Provide the [X, Y] coordinate of the cell's center where the given text is located.  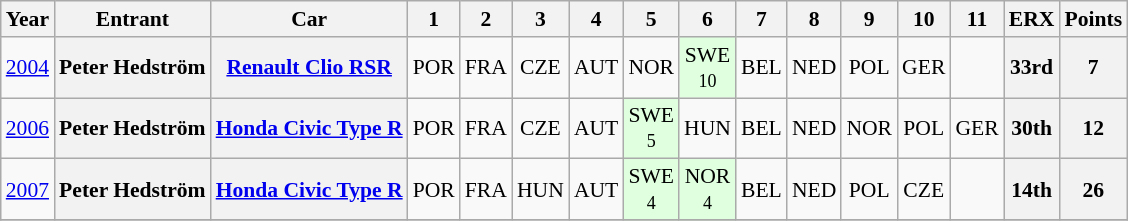
Points [1093, 19]
2004 [28, 68]
1 [434, 19]
Car [310, 19]
6 [708, 19]
2007 [28, 190]
30th [1032, 128]
11 [976, 19]
2006 [28, 128]
2 [486, 19]
Year [28, 19]
26 [1093, 190]
14th [1032, 190]
Entrant [132, 19]
4 [596, 19]
10 [924, 19]
Renault Clio RSR [310, 68]
9 [869, 19]
3 [540, 19]
SWE4 [651, 190]
SWE10 [708, 68]
NOR4 [708, 190]
8 [814, 19]
33rd [1032, 68]
12 [1093, 128]
SWE5 [651, 128]
5 [651, 19]
ERX [1032, 19]
